Capture the cell that displays the provided text and extract its [X, Y] central coordinate. 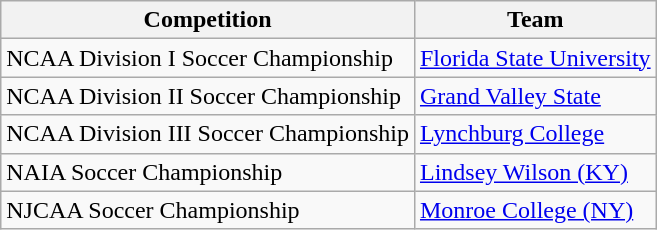
NJCAA Soccer Championship [208, 210]
NCAA Division I Soccer Championship [208, 58]
Lindsey Wilson (KY) [535, 172]
Grand Valley State [535, 96]
Lynchburg College [535, 134]
NCAA Division II Soccer Championship [208, 96]
Competition [208, 20]
Team [535, 20]
Monroe College (NY) [535, 210]
NCAA Division III Soccer Championship [208, 134]
NAIA Soccer Championship [208, 172]
Florida State University [535, 58]
